Search for the cell housing the specified text and yield its [x, y] center coordinate. 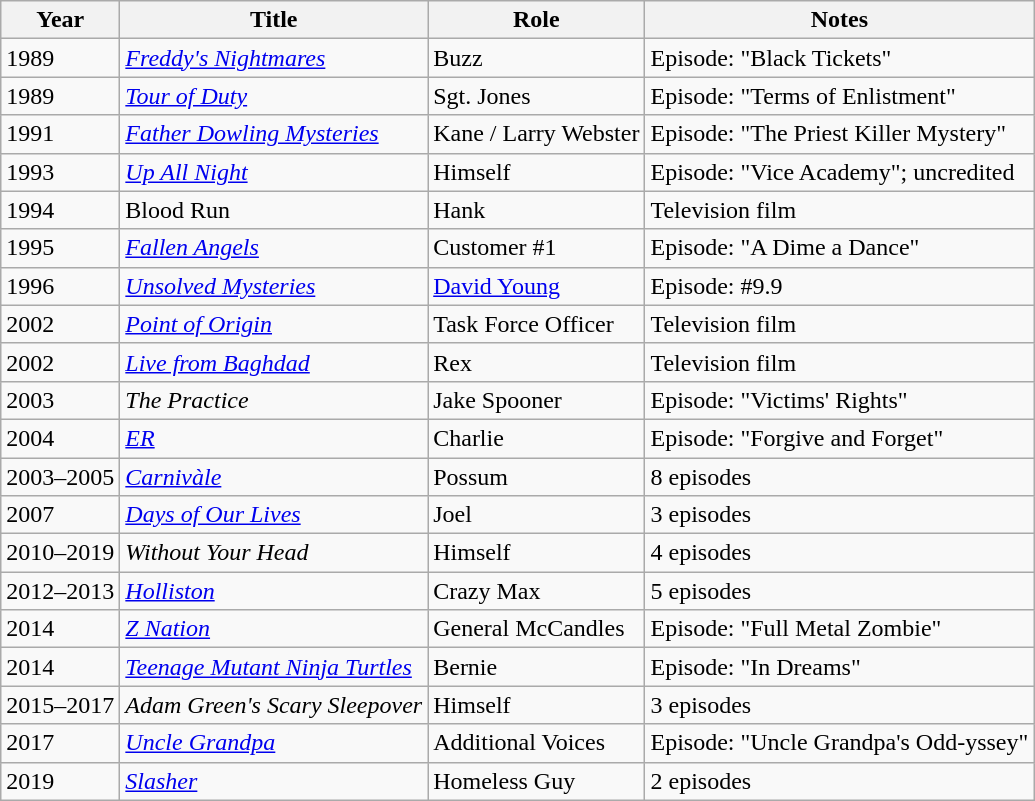
Buzz [536, 58]
Customer #1 [536, 248]
2007 [60, 515]
Hank [536, 210]
Sgt. Jones [536, 96]
Freddy's Nightmares [274, 58]
2004 [60, 438]
2010–2019 [60, 553]
Up All Night [274, 172]
Title [274, 20]
Episode: "Victims' Rights" [840, 400]
General McCandles [536, 629]
Episode: "Forgive and Forget" [840, 438]
2003 [60, 400]
Live from Baghdad [274, 362]
Z Nation [274, 629]
8 episodes [840, 477]
Kane / Larry Webster [536, 134]
Fallen Angels [274, 248]
Episode: "In Dreams" [840, 667]
1996 [60, 286]
2019 [60, 781]
Notes [840, 20]
Carnivàle [274, 477]
ER [274, 438]
1994 [60, 210]
4 episodes [840, 553]
Jake Spooner [536, 400]
2017 [60, 743]
David Young [536, 286]
Father Dowling Mysteries [274, 134]
Episode: "Black Tickets" [840, 58]
Days of Our Lives [274, 515]
Rex [536, 362]
Episode: "Terms of Enlistment" [840, 96]
Slasher [274, 781]
Without Your Head [274, 553]
Role [536, 20]
Point of Origin [274, 324]
Bernie [536, 667]
Charlie [536, 438]
Joel [536, 515]
Episode: "Vice Academy"; uncredited [840, 172]
Episode: "Full Metal Zombie" [840, 629]
Tour of Duty [274, 96]
5 episodes [840, 591]
Adam Green's Scary Sleepover [274, 705]
Possum [536, 477]
1993 [60, 172]
Blood Run [274, 210]
Unsolved Mysteries [274, 286]
Uncle Grandpa [274, 743]
2 episodes [840, 781]
1995 [60, 248]
2015–2017 [60, 705]
The Practice [274, 400]
Episode: "A Dime a Dance" [840, 248]
Homeless Guy [536, 781]
2003–2005 [60, 477]
Year [60, 20]
Episode: "The Priest Killer Mystery" [840, 134]
Crazy Max [536, 591]
Task Force Officer [536, 324]
Episode: #9.9 [840, 286]
Teenage Mutant Ninja Turtles [274, 667]
Holliston [274, 591]
2012–2013 [60, 591]
Additional Voices [536, 743]
Episode: "Uncle Grandpa's Odd-yssey" [840, 743]
1991 [60, 134]
